Return (X, Y) of the center of cell containing provided text 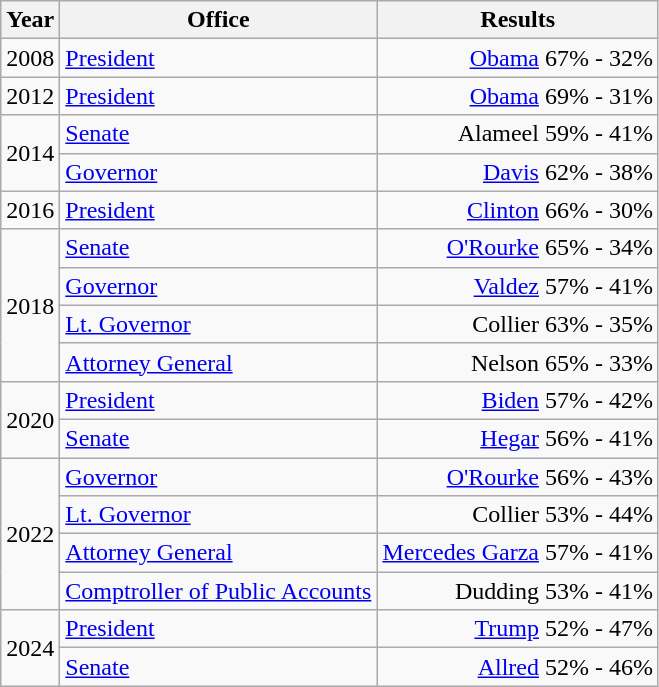
Mercedes Garza 57% - 41% (518, 553)
Biden 57% - 42% (518, 400)
Obama 67% - 32% (518, 58)
2016 (30, 210)
O'Rourke 56% - 43% (518, 477)
Trump 52% - 47% (518, 629)
Office (218, 20)
Obama 69% - 31% (518, 96)
Clinton 66% - 30% (518, 210)
2018 (30, 305)
2022 (30, 534)
Collier 63% - 35% (518, 324)
Collier 53% - 44% (518, 515)
Dudding 53% - 41% (518, 591)
Hegar 56% - 41% (518, 438)
Valdez 57% - 41% (518, 286)
Nelson 65% - 33% (518, 362)
2020 (30, 419)
Year (30, 20)
2014 (30, 153)
Allred 52% - 46% (518, 667)
Results (518, 20)
Comptroller of Public Accounts (218, 591)
O'Rourke 65% - 34% (518, 248)
2008 (30, 58)
2012 (30, 96)
Alameel 59% - 41% (518, 134)
Davis 62% - 38% (518, 172)
2024 (30, 648)
